Determine the [x, y] coordinate at the center of the cell enclosing the given text.  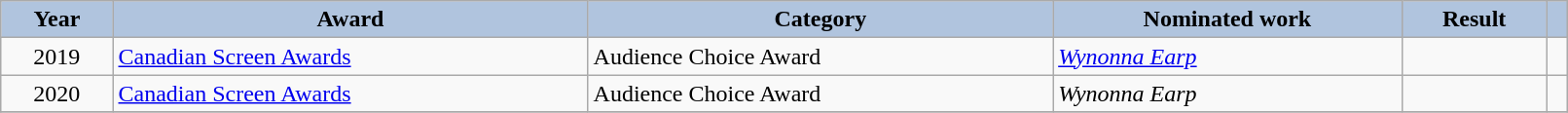
2019 [56, 56]
Category [820, 19]
Award [350, 19]
2020 [56, 94]
Nominated work [1227, 19]
Year [56, 19]
Result [1474, 19]
